Search for the cell housing the specified text and yield its [x, y] center coordinate. 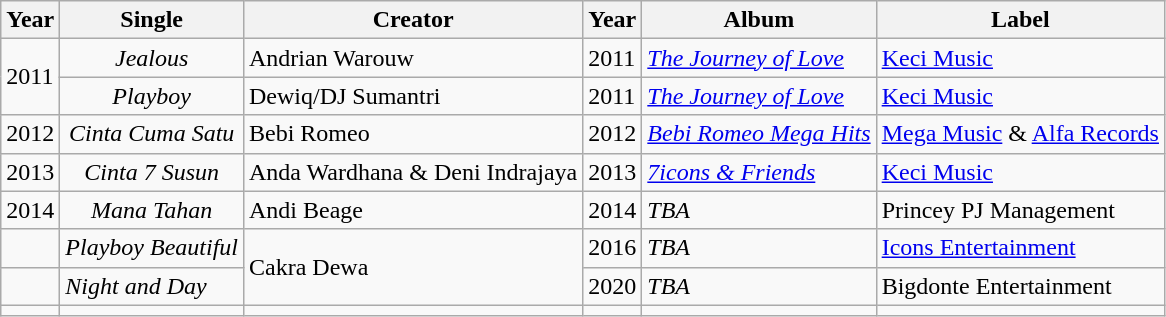
7icons & Friends [759, 172]
2020 [612, 286]
Icons Entertainment [1020, 248]
Princey PJ Management [1020, 210]
Cinta Cuma Satu [152, 134]
Cakra Dewa [412, 267]
Jealous [152, 58]
Label [1020, 20]
Night and Day [152, 286]
2016 [612, 248]
Mega Music & Alfa Records [1020, 134]
Creator [412, 20]
Mana Tahan [152, 210]
Andrian Warouw [412, 58]
Dewiq/DJ Sumantri [412, 96]
Single [152, 20]
Bebi Romeo Mega Hits [759, 134]
Playboy [152, 96]
Album [759, 20]
Cinta 7 Susun [152, 172]
Playboy Beautiful [152, 248]
Bigdonte Entertainment [1020, 286]
Bebi Romeo [412, 134]
Anda Wardhana & Deni Indrajaya [412, 172]
Andi Beage [412, 210]
